Determine the [x, y] coordinate at the center of the cell enclosing the given text.  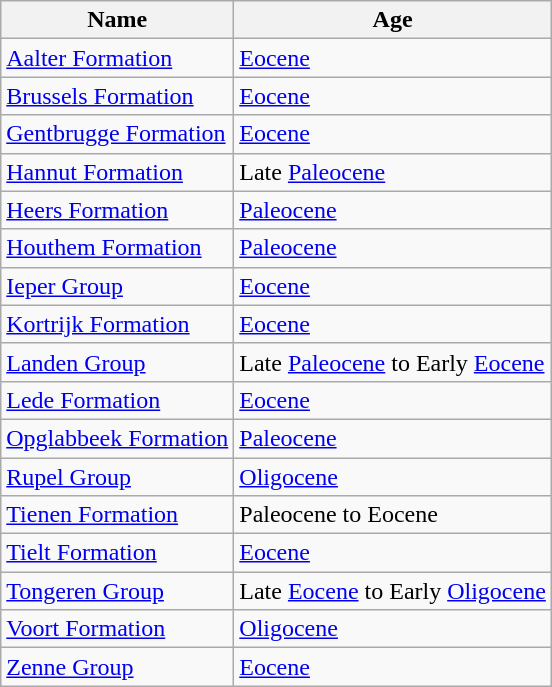
Opglabbeek Formation [118, 438]
Rupel Group [118, 477]
Hannut Formation [118, 172]
Lede Formation [118, 400]
Tongeren Group [118, 591]
Heers Formation [118, 210]
Paleocene to Eocene [393, 515]
Gentbrugge Formation [118, 134]
Landen Group [118, 362]
Age [393, 20]
Aalter Formation [118, 58]
Late Paleocene [393, 172]
Late Paleocene to Early Eocene [393, 362]
Brussels Formation [118, 96]
Voort Formation [118, 629]
Houthem Formation [118, 248]
Late Eocene to Early Oligocene [393, 591]
Tienen Formation [118, 515]
Zenne Group [118, 667]
Kortrijk Formation [118, 324]
Name [118, 20]
Ieper Group [118, 286]
Tielt Formation [118, 553]
